Output the [x, y] coordinate of the center of the cell containing the given text.  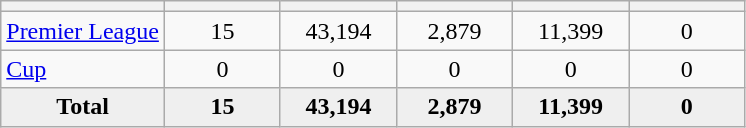
Cup [83, 69]
Total [83, 107]
Premier League [83, 31]
